Search for the cell housing the specified text and yield its [X, Y] center coordinate. 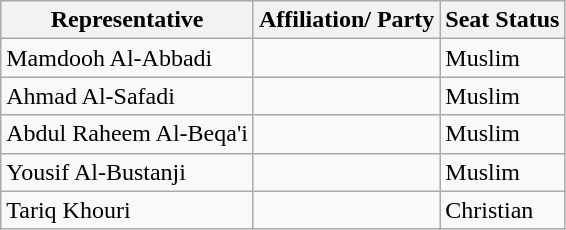
Abdul Raheem Al-Beqa'i [128, 134]
Tariq Khouri [128, 210]
Ahmad Al-Safadi [128, 96]
Christian [502, 210]
Representative [128, 20]
Yousif Al-Bustanji [128, 172]
Mamdooh Al-Abbadi [128, 58]
Seat Status [502, 20]
Affiliation/ Party [346, 20]
